Provide the [X, Y] coordinate of the cell's center where the given text is located.  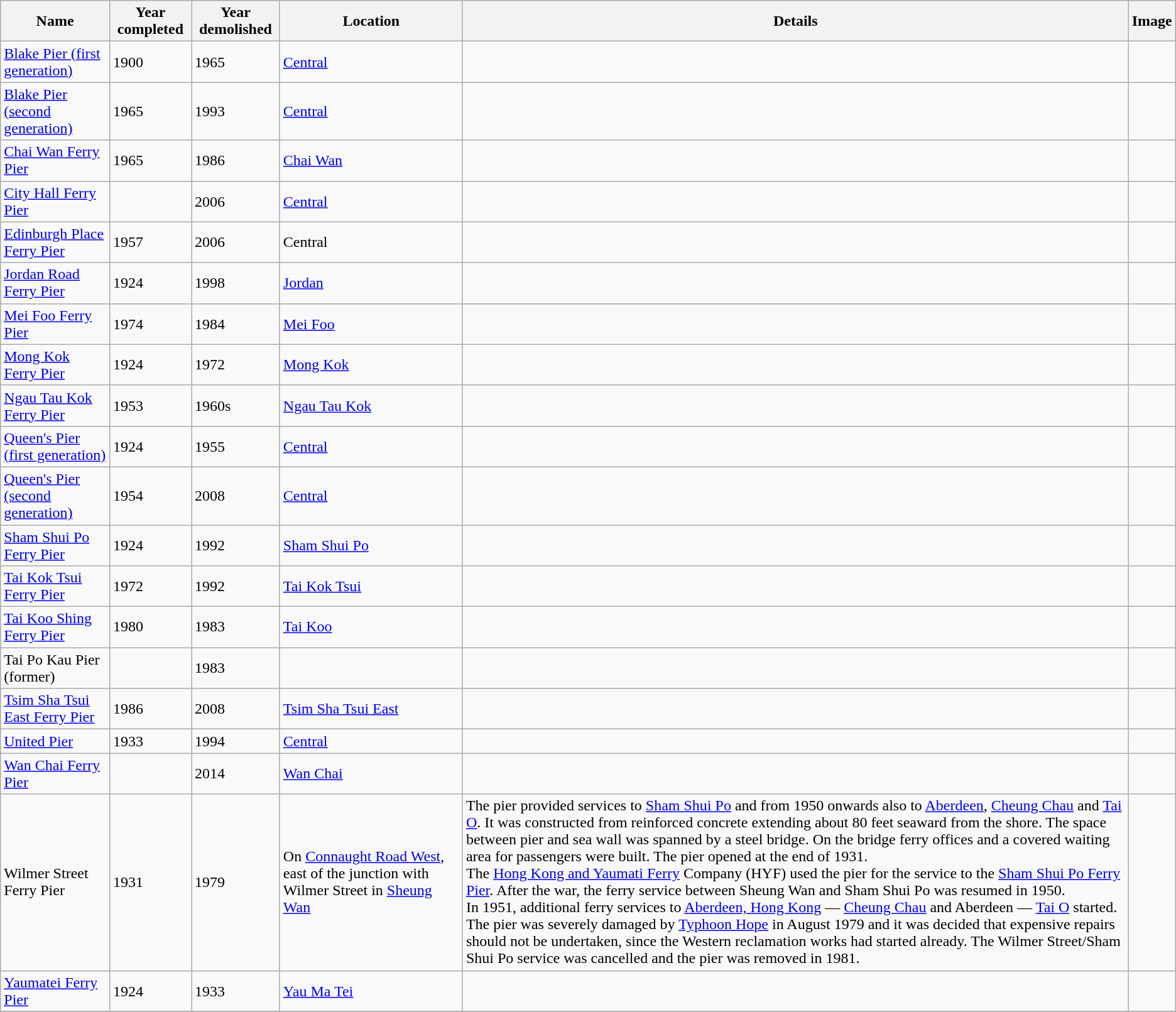
1955 [235, 446]
Mei Foo [371, 324]
2014 [235, 774]
Tai Kok Tsui [371, 587]
1953 [150, 406]
Edinburgh Place Ferry Pier [55, 242]
Wan Chai Ferry Pier [55, 774]
Mong Kok [371, 364]
Sham Shui Po Ferry Pier [55, 545]
Year demolished [235, 21]
1998 [235, 283]
United Pier [55, 741]
Details [795, 21]
Chai Wan [371, 161]
Ngau Tau Kok [371, 406]
Tsim Sha Tsui East [371, 709]
Wilmer Street Ferry Pier [55, 882]
Jordan Road Ferry Pier [55, 283]
Queen's Pier (first generation) [55, 446]
On Connaught Road West, east of the junction with Wilmer Street in Sheung Wan [371, 882]
City Hall Ferry Pier [55, 201]
Sham Shui Po [371, 545]
Tai Koo [371, 627]
1980 [150, 627]
Mong Kok Ferry Pier [55, 364]
Blake Pier (second generation) [55, 111]
1984 [235, 324]
Tsim Sha Tsui East Ferry Pier [55, 709]
Wan Chai [371, 774]
Queen's Pier (second generation) [55, 496]
1974 [150, 324]
1957 [150, 242]
1931 [150, 882]
Blake Pier (first generation) [55, 62]
Tai Po Kau Pier (former) [55, 668]
Yau Ma Tei [371, 991]
1993 [235, 111]
1900 [150, 62]
Mei Foo Ferry Pier [55, 324]
Jordan [371, 283]
1960s [235, 406]
1979 [235, 882]
Image [1152, 21]
Location [371, 21]
1954 [150, 496]
1994 [235, 741]
Name [55, 21]
Year completed [150, 21]
Ngau Tau Kok Ferry Pier [55, 406]
Tai Koo Shing Ferry Pier [55, 627]
Chai Wan Ferry Pier [55, 161]
Tai Kok Tsui Ferry Pier [55, 587]
Yaumatei Ferry Pier [55, 991]
